From the cell containing the given text, extract its center point as (X, Y) coordinate. 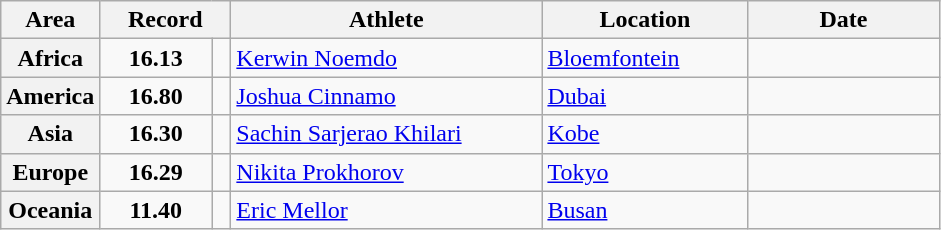
Nikita Prokhorov (386, 172)
Africa (50, 58)
Joshua Cinnamo (386, 96)
Athlete (386, 20)
16.29 (156, 172)
11.40 (156, 210)
16.13 (156, 58)
Kerwin Noemdo (386, 58)
Busan (645, 210)
Record (166, 20)
16.30 (156, 134)
Europe (50, 172)
Kobe (645, 134)
Date (844, 20)
America (50, 96)
Oceania (50, 210)
Asia (50, 134)
Sachin Sarjerao Khilari (386, 134)
Eric Mellor (386, 210)
Dubai (645, 96)
Area (50, 20)
Tokyo (645, 172)
Bloemfontein (645, 58)
16.80 (156, 96)
Location (645, 20)
